Return the (X, Y) coordinate for the center point of the cell that contains the specified text.  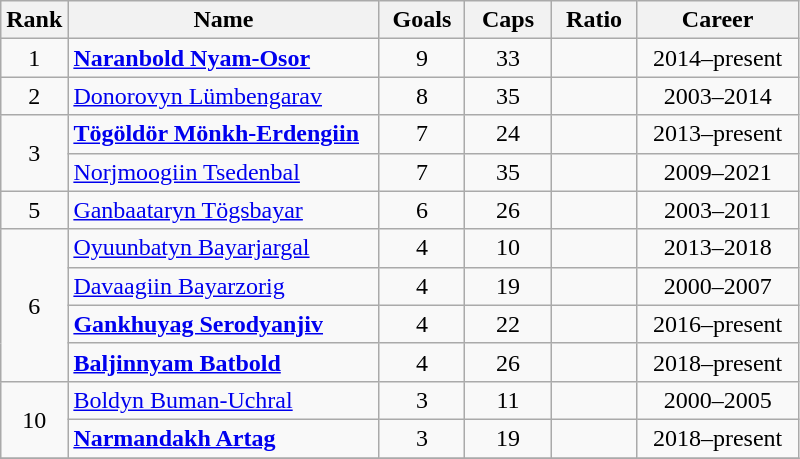
1 (34, 58)
Career (718, 20)
2003–2014 (718, 96)
2016–present (718, 324)
Name (224, 20)
Boldyn Buman-Uchral (224, 400)
Rank (34, 20)
Gankhuyag Serodyanjiv (224, 324)
Caps (508, 20)
Oyuunbatyn Bayarjargal (224, 248)
Goals (422, 20)
11 (508, 400)
24 (508, 134)
33 (508, 58)
Davaagiin Bayarzorig (224, 286)
8 (422, 96)
Norjmoogiin Tsedenbal (224, 172)
Narmandakh Artag (224, 438)
Naranbold Nyam-Osor (224, 58)
9 (422, 58)
Ganbaataryn Tögsbayar (224, 210)
2 (34, 96)
22 (508, 324)
Baljinnyam Batbold (224, 362)
2014–present (718, 58)
2000–2005 (718, 400)
5 (34, 210)
2013–present (718, 134)
Ratio (594, 20)
2000–2007 (718, 286)
Tögöldör Mönkh-Erdengiin (224, 134)
Donorovyn Lümbengarav (224, 96)
2013–2018 (718, 248)
2009–2021 (718, 172)
2003–2011 (718, 210)
